Identify which cell holds the provided text, then report its (x, y) central coordinate. 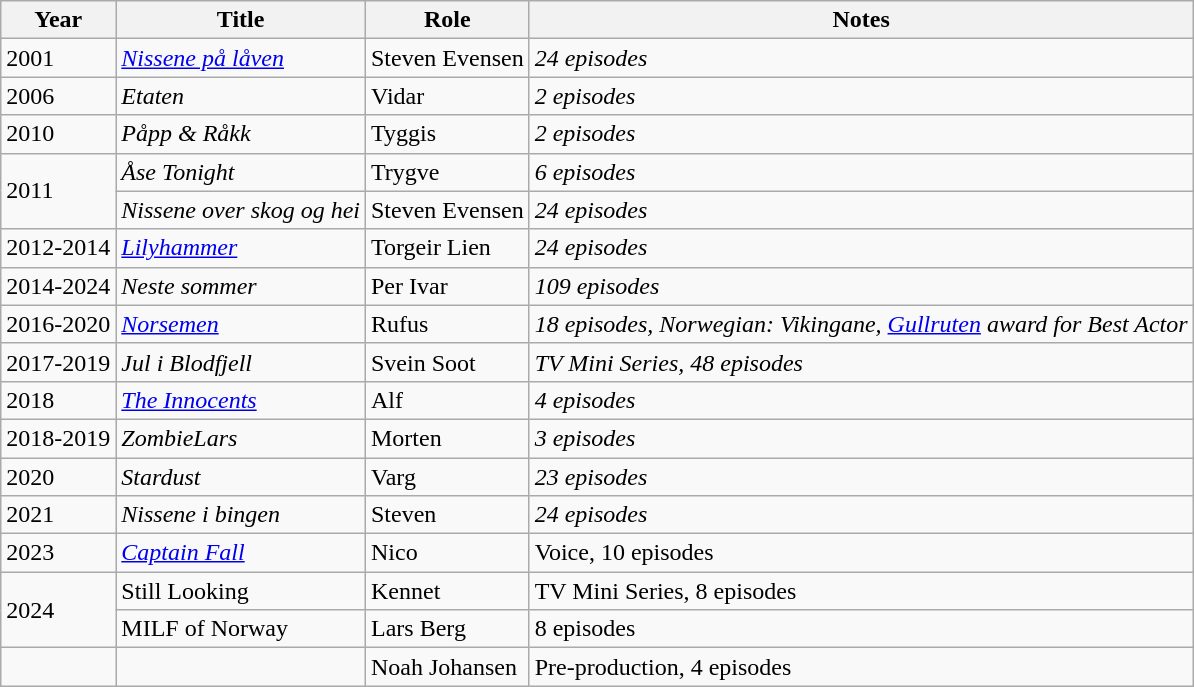
Kennet (447, 591)
2024 (58, 610)
Notes (861, 20)
Påpp & Råkk (241, 134)
TV Mini Series, 8 episodes (861, 591)
Jul i Blodfjell (241, 362)
The Innocents (241, 400)
Role (447, 20)
Per Ivar (447, 286)
Voice, 10 episodes (861, 553)
Lars Berg (447, 629)
2010 (58, 134)
2021 (58, 515)
Torgeir Lien (447, 248)
2011 (58, 191)
6 episodes (861, 172)
Rufus (447, 324)
Year (58, 20)
Lilyhammer (241, 248)
Nissene over skog og hei (241, 210)
Pre-production, 4 episodes (861, 667)
2018 (58, 400)
Neste sommer (241, 286)
2023 (58, 553)
2018-2019 (58, 438)
Nico (447, 553)
Åse Tonight (241, 172)
Morten (447, 438)
109 episodes (861, 286)
Norsemen (241, 324)
ZombieLars (241, 438)
MILF of Norway (241, 629)
Steven (447, 515)
Vidar (447, 96)
2001 (58, 58)
Tyggis (447, 134)
Noah Johansen (447, 667)
2014-2024 (58, 286)
Stardust (241, 477)
Title (241, 20)
Still Looking (241, 591)
3 episodes (861, 438)
Svein Soot (447, 362)
Nissene på låven (241, 58)
2020 (58, 477)
8 episodes (861, 629)
18 episodes, Norwegian: Vikingane, Gullruten award for Best Actor (861, 324)
Varg (447, 477)
Captain Fall (241, 553)
Trygve (447, 172)
4 episodes (861, 400)
2017-2019 (58, 362)
TV Mini Series, 48 episodes (861, 362)
2012-2014 (58, 248)
Alf (447, 400)
Etaten (241, 96)
2006 (58, 96)
2016-2020 (58, 324)
23 episodes (861, 477)
Nissene i bingen (241, 515)
